Identify which cell holds the provided text, then report its (X, Y) central coordinate. 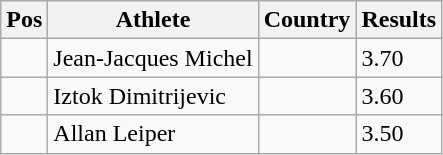
Jean-Jacques Michel (153, 58)
3.70 (399, 58)
3.60 (399, 96)
3.50 (399, 134)
Allan Leiper (153, 134)
Results (399, 20)
Iztok Dimitrijevic (153, 96)
Athlete (153, 20)
Pos (24, 20)
Country (307, 20)
